Determine the [x, y] coordinate at the center of the cell enclosing the given text.  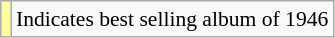
Indicates best selling album of 1946 [172, 19]
